Output the [x, y] coordinate of the center of the cell containing the given text.  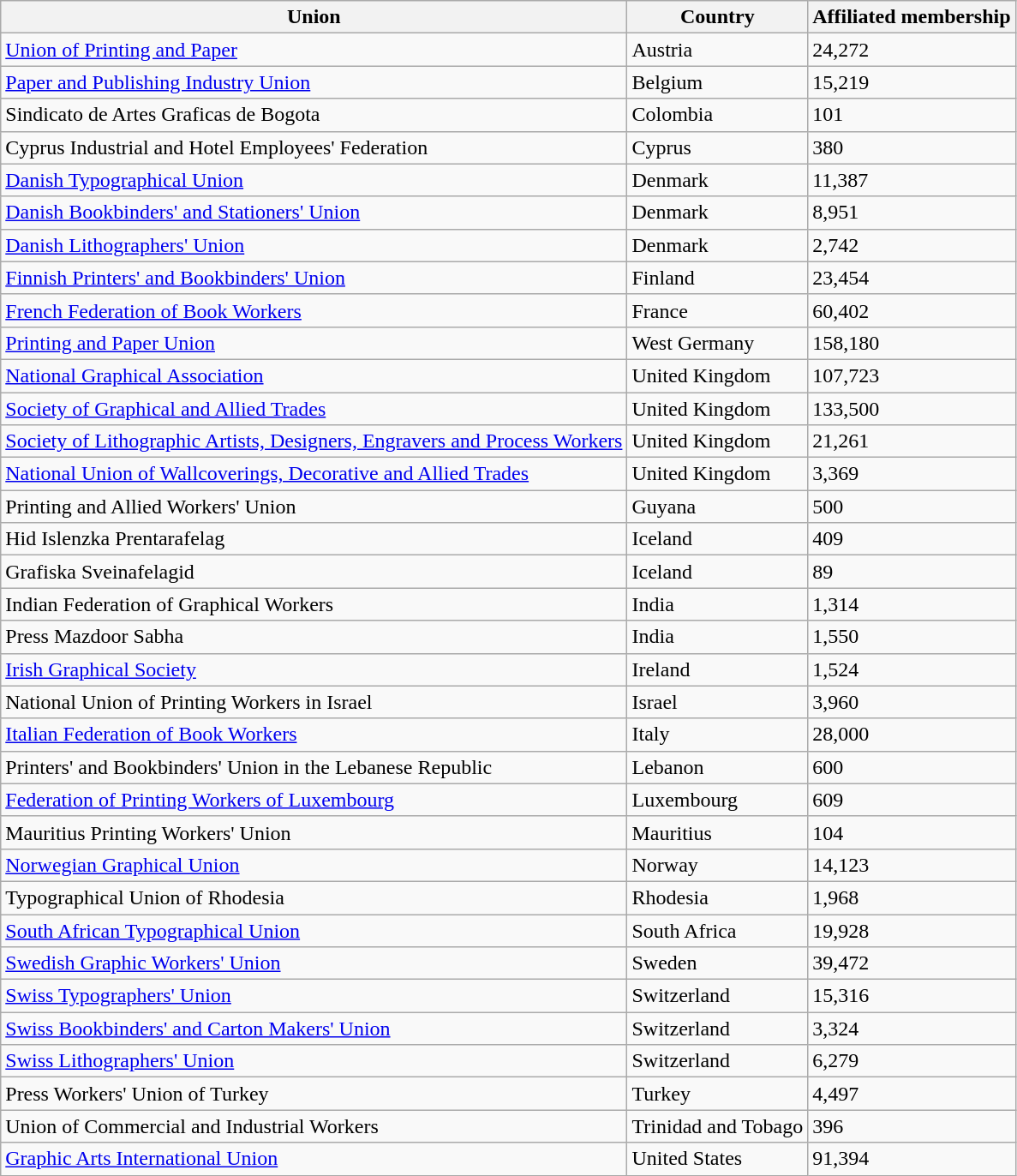
Paper and Publishing Industry Union [314, 82]
14,123 [912, 865]
Trinidad and Tobago [718, 1126]
Union [314, 17]
91,394 [912, 1159]
National Union of Printing Workers in Israel [314, 702]
19,928 [912, 930]
60,402 [912, 310]
380 [912, 147]
107,723 [912, 375]
4,497 [912, 1094]
Affiliated membership [912, 17]
158,180 [912, 343]
24,272 [912, 50]
National Union of Wallcoverings, Decorative and Allied Trades [314, 474]
500 [912, 507]
1,314 [912, 604]
French Federation of Book Workers [314, 310]
133,500 [912, 409]
National Graphical Association [314, 375]
8,951 [912, 213]
Luxembourg [718, 800]
1,524 [912, 669]
Union of Commercial and Industrial Workers [314, 1126]
Printing and Allied Workers' Union [314, 507]
United States [718, 1159]
396 [912, 1126]
Swiss Typographers' Union [314, 996]
Typographical Union of Rhodesia [314, 897]
Mauritius [718, 832]
Italy [718, 735]
Danish Lithographers' Union [314, 245]
Sindicato de Artes Graficas de Bogota [314, 115]
Colombia [718, 115]
Graphic Arts International Union [314, 1159]
Press Workers' Union of Turkey [314, 1094]
Hid Islenzka Prentarafelag [314, 539]
21,261 [912, 441]
Swedish Graphic Workers' Union [314, 963]
Union of Printing and Paper [314, 50]
Cyprus Industrial and Hotel Employees' Federation [314, 147]
101 [912, 115]
409 [912, 539]
Swiss Bookbinders' and Carton Makers' Union [314, 1029]
Turkey [718, 1094]
Press Mazdoor Sabha [314, 637]
104 [912, 832]
600 [912, 767]
Finnish Printers' and Bookbinders' Union [314, 278]
Israel [718, 702]
Indian Federation of Graphical Workers [314, 604]
609 [912, 800]
Cyprus [718, 147]
11,387 [912, 180]
3,960 [912, 702]
Italian Federation of Book Workers [314, 735]
Sweden [718, 963]
23,454 [912, 278]
3,369 [912, 474]
Printers' and Bookbinders' Union in the Lebanese Republic [314, 767]
Country [718, 17]
1,968 [912, 897]
France [718, 310]
15,219 [912, 82]
Norway [718, 865]
Society of Graphical and Allied Trades [314, 409]
2,742 [912, 245]
Finland [718, 278]
39,472 [912, 963]
6,279 [912, 1061]
Belgium [718, 82]
Swiss Lithographers' Union [314, 1061]
Guyana [718, 507]
Ireland [718, 669]
South African Typographical Union [314, 930]
15,316 [912, 996]
Austria [718, 50]
West Germany [718, 343]
South Africa [718, 930]
Rhodesia [718, 897]
Federation of Printing Workers of Luxembourg [314, 800]
Grafiska Sveinafelagid [314, 572]
Lebanon [718, 767]
1,550 [912, 637]
Danish Bookbinders' and Stationers' Union [314, 213]
Mauritius Printing Workers' Union [314, 832]
3,324 [912, 1029]
Society of Lithographic Artists, Designers, Engravers and Process Workers [314, 441]
Printing and Paper Union [314, 343]
28,000 [912, 735]
89 [912, 572]
Danish Typographical Union [314, 180]
Irish Graphical Society [314, 669]
Norwegian Graphical Union [314, 865]
